Identify which cell holds the provided text, then report its (X, Y) central coordinate. 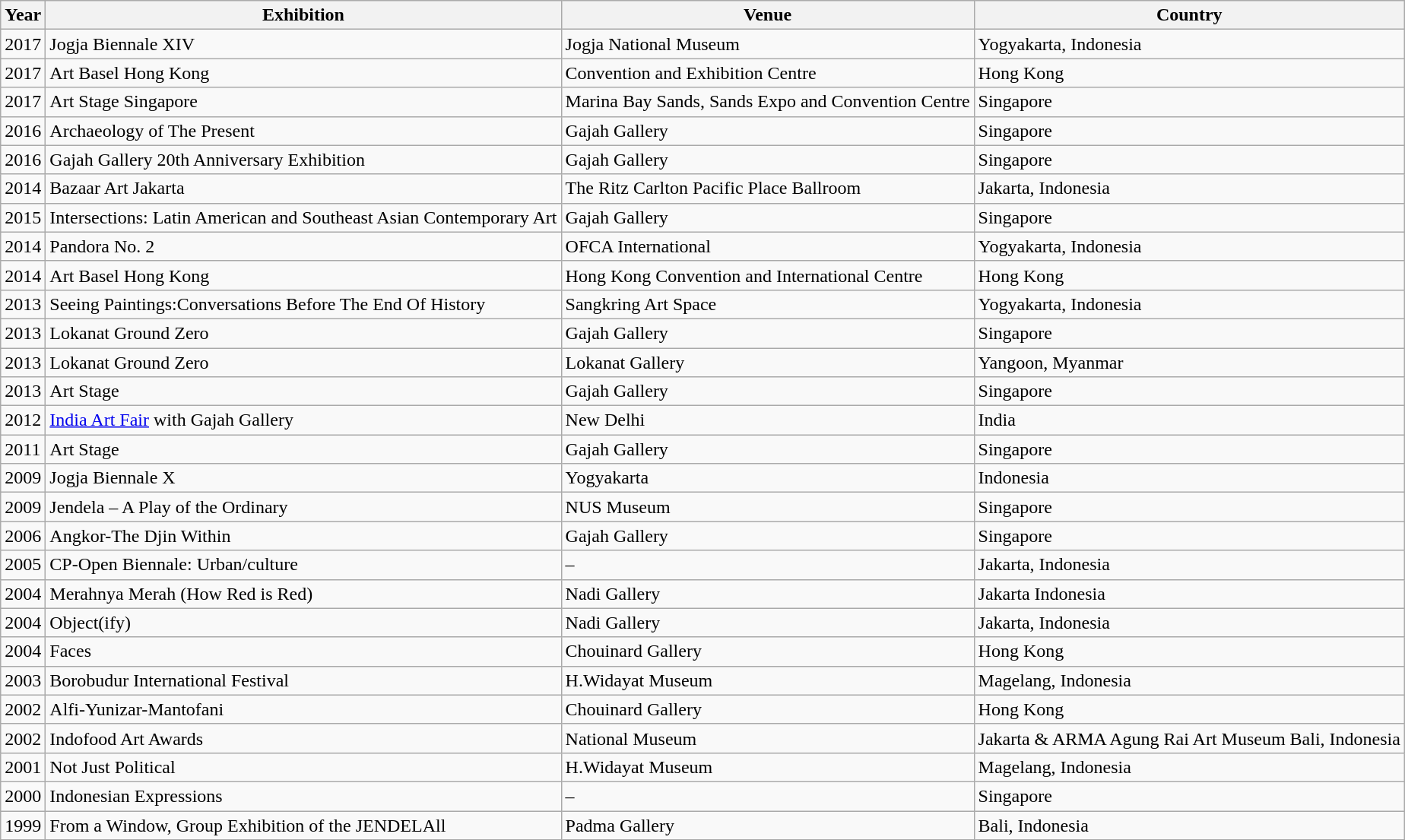
Angkor-The Djin Within (303, 536)
Intersections: Latin American and Southeast Asian Contemporary Art (303, 217)
Jogja Biennale XIV (303, 44)
OFCA International (768, 246)
Object(ify) (303, 623)
Country (1189, 15)
2015 (23, 217)
CP-Open Biennale: Urban/culture (303, 565)
Seeing Paintings:Conversations Before The End Of History (303, 304)
Hong Kong Convention and International Centre (768, 275)
NUS Museum (768, 507)
1999 (23, 825)
Not Just Political (303, 767)
2000 (23, 796)
Venue (768, 15)
India Art Fair with Gajah Gallery (303, 420)
From a Window, Group Exhibition of the JENDELAll (303, 825)
National Museum (768, 738)
Convention and Exhibition Centre (768, 73)
Borobudur International Festival (303, 680)
2012 (23, 420)
Jendela – A Play of the Ordinary (303, 507)
Jakarta Indonesia (1189, 594)
Jogja National Museum (768, 44)
Yogyakarta (768, 478)
Archaeology of The Present (303, 131)
Merahnya Merah (How Red is Red) (303, 594)
Year (23, 15)
The Ritz Carlton Pacific Place Ballroom (768, 189)
Gajah Gallery 20th Anniversary Exhibition (303, 160)
Faces (303, 651)
Jogja Biennale X (303, 478)
Exhibition (303, 15)
India (1189, 420)
Marina Bay Sands, Sands Expo and Convention Centre (768, 102)
Alfi-Yunizar-Mantofani (303, 709)
Sangkring Art Space (768, 304)
Bali, Indonesia (1189, 825)
Indofood Art Awards (303, 738)
2006 (23, 536)
Pandora No. 2 (303, 246)
Art Stage Singapore (303, 102)
Lokanat Gallery (768, 363)
Indonesia (1189, 478)
Padma Gallery (768, 825)
2005 (23, 565)
New Delhi (768, 420)
2003 (23, 680)
Bazaar Art Jakarta (303, 189)
Yangoon, Myanmar (1189, 363)
2001 (23, 767)
Indonesian Expressions (303, 796)
2011 (23, 449)
Jakarta & ARMA Agung Rai Art Museum Bali, Indonesia (1189, 738)
